Determine the (X, Y) coordinate at the center of the cell enclosing the given text.  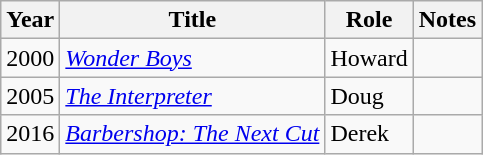
Title (192, 20)
2005 (30, 96)
The Interpreter (192, 96)
Doug (369, 96)
Role (369, 20)
2016 (30, 134)
Notes (447, 20)
Derek (369, 134)
Year (30, 20)
Howard (369, 58)
Wonder Boys (192, 58)
Barbershop: The Next Cut (192, 134)
2000 (30, 58)
